Return the (X, Y) coordinate for the center point of the cell that contains the specified text.  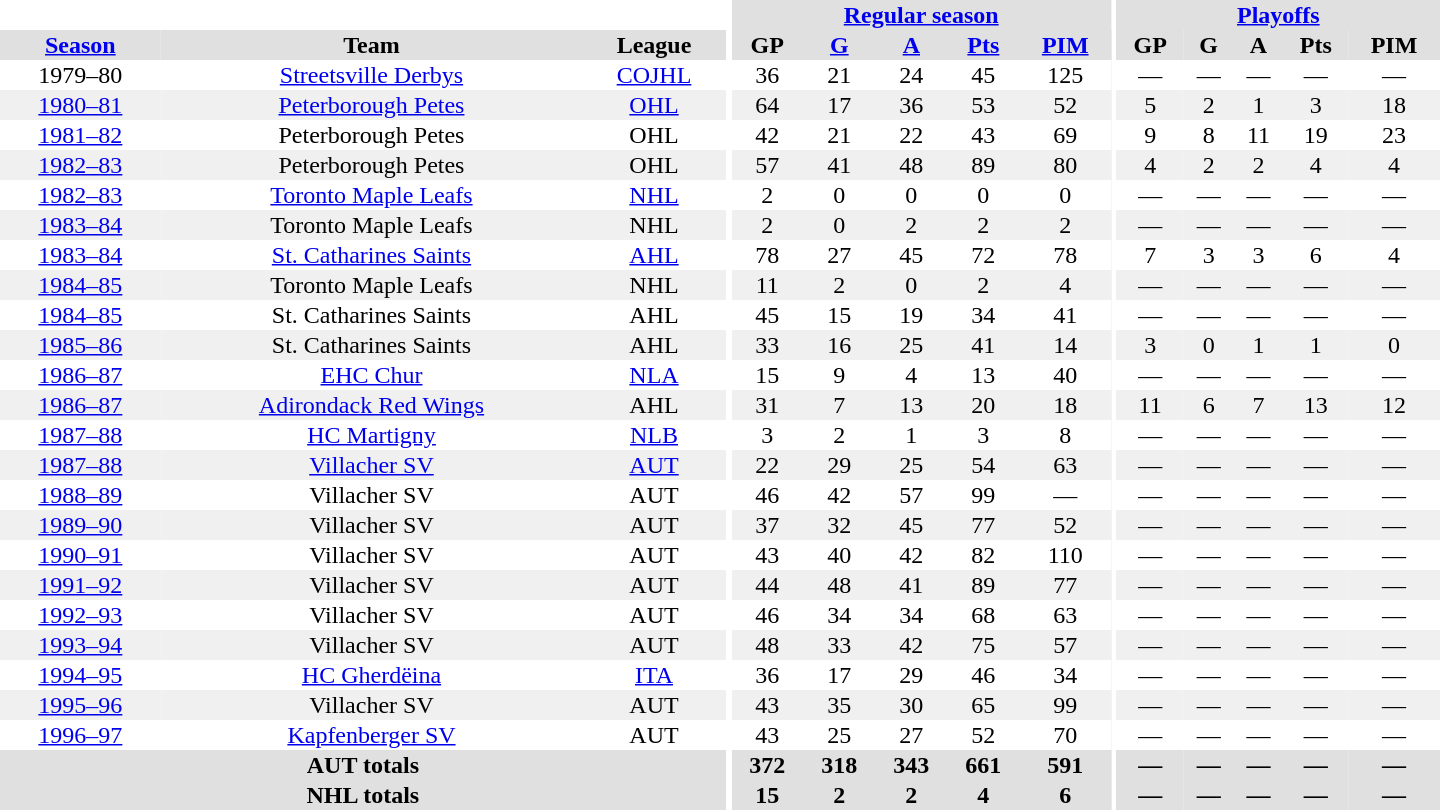
343 (911, 765)
1988–89 (80, 495)
32 (839, 525)
72 (983, 255)
68 (983, 615)
1990–91 (80, 555)
Season (80, 45)
HC Gherdëina (372, 675)
Team (372, 45)
ITA (654, 675)
NLA (654, 375)
23 (1394, 135)
1994–95 (80, 675)
1993–94 (80, 645)
Adirondack Red Wings (372, 405)
5 (1150, 105)
1979–80 (80, 75)
372 (767, 765)
30 (911, 705)
64 (767, 105)
591 (1065, 765)
AUT totals (363, 765)
HC Martigny (372, 435)
1991–92 (80, 585)
70 (1065, 735)
1996–97 (80, 735)
Playoffs (1278, 15)
14 (1065, 345)
League (654, 45)
EHC Chur (372, 375)
69 (1065, 135)
82 (983, 555)
COJHL (654, 75)
24 (911, 75)
1985–86 (80, 345)
Regular season (921, 15)
110 (1065, 555)
Streetsville Derbys (372, 75)
1989–90 (80, 525)
80 (1065, 165)
37 (767, 525)
75 (983, 645)
53 (983, 105)
1981–82 (80, 135)
12 (1394, 405)
65 (983, 705)
Kapfenberger SV (372, 735)
318 (839, 765)
125 (1065, 75)
NLB (654, 435)
661 (983, 765)
1992–93 (80, 615)
54 (983, 465)
20 (983, 405)
NHL totals (363, 795)
31 (767, 405)
1995–96 (80, 705)
1980–81 (80, 105)
16 (839, 345)
35 (839, 705)
44 (767, 585)
